Locate the cell with the specified text and output its [x, y] center coordinate. 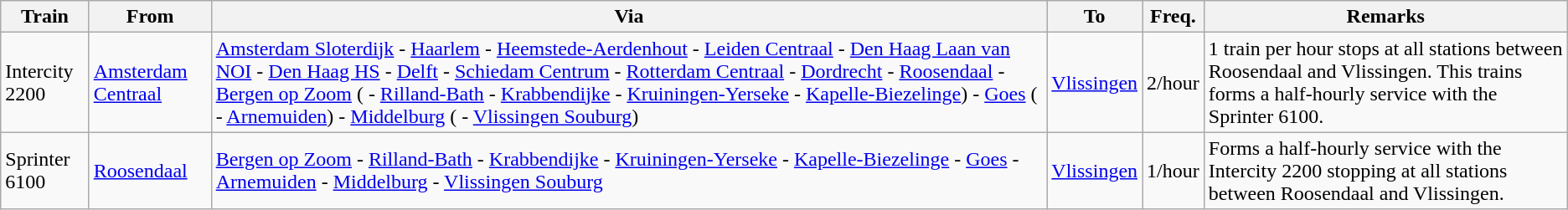
Freq. [1173, 17]
From [150, 17]
Roosendaal [150, 171]
Sprinter 6100 [45, 171]
Intercity2200 [45, 82]
1/hour [1173, 171]
Amsterdam Centraal [150, 82]
Forms a half-hourly service with the Intercity 2200 stopping at all stations between Roosendaal and Vlissingen. [1385, 171]
Remarks [1385, 17]
1 train per hour stops at all stations between Roosendaal and Vlissingen. This trains forms a half-hourly service with the Sprinter 6100. [1385, 82]
To [1095, 17]
2/hour [1173, 82]
Via [629, 17]
Train [45, 17]
Bergen op Zoom - Rilland-Bath - Krabbendijke - Kruiningen-Yerseke - Kapelle-Biezelinge - Goes - Arnemuiden - Middelburg - Vlissingen Souburg [629, 171]
